Scan for the cell matching the given text and deliver its [X, Y] coordinate at center. 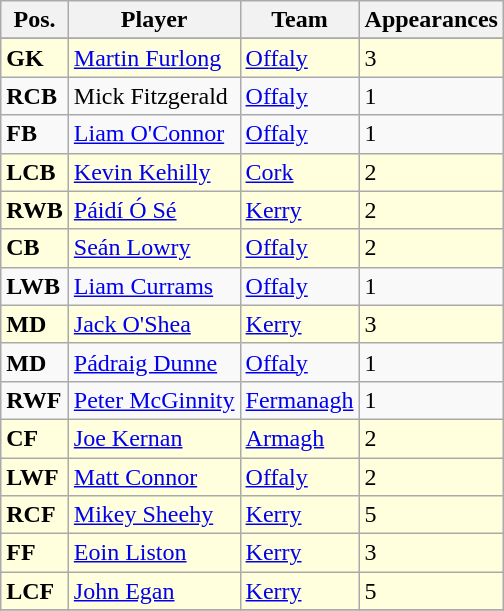
Team [300, 20]
Kevin Kehilly [154, 172]
RWF [35, 400]
Eoin Liston [154, 553]
Jack O'Shea [154, 324]
Fermanagh [300, 400]
LCB [35, 172]
FF [35, 553]
Mikey Sheehy [154, 515]
Martin Furlong [154, 58]
Mick Fitzgerald [154, 96]
CB [35, 248]
RCF [35, 515]
Pos. [35, 20]
GK [35, 58]
Pádraig Dunne [154, 362]
RCB [35, 96]
Seán Lowry [154, 248]
LWB [35, 286]
CF [35, 438]
Páidí Ó Sé [154, 210]
RWB [35, 210]
LCF [35, 591]
FB [35, 134]
Liam O'Connor [154, 134]
John Egan [154, 591]
Appearances [431, 20]
Matt Connor [154, 477]
Joe Kernan [154, 438]
LWF [35, 477]
Player [154, 20]
Liam Currams [154, 286]
Cork [300, 172]
Peter McGinnity [154, 400]
Armagh [300, 438]
